Determine the [x, y] coordinate at the center of the cell enclosing the given text.  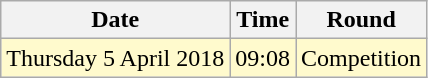
Time [263, 20]
Date [116, 20]
Round [362, 20]
Competition [362, 58]
Thursday 5 April 2018 [116, 58]
09:08 [263, 58]
